Search for the cell housing the specified text and yield its [x, y] center coordinate. 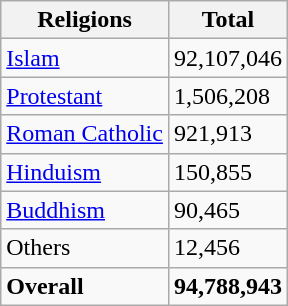
Protestant [85, 96]
Overall [85, 286]
Islam [85, 58]
1,506,208 [228, 96]
Roman Catholic [85, 134]
90,465 [228, 210]
921,913 [228, 134]
12,456 [228, 248]
94,788,943 [228, 286]
Religions [85, 20]
92,107,046 [228, 58]
Buddhism [85, 210]
Total [228, 20]
Hinduism [85, 172]
150,855 [228, 172]
Others [85, 248]
